Detect which cell encompasses the target text, then output its (x, y) center coordinate. 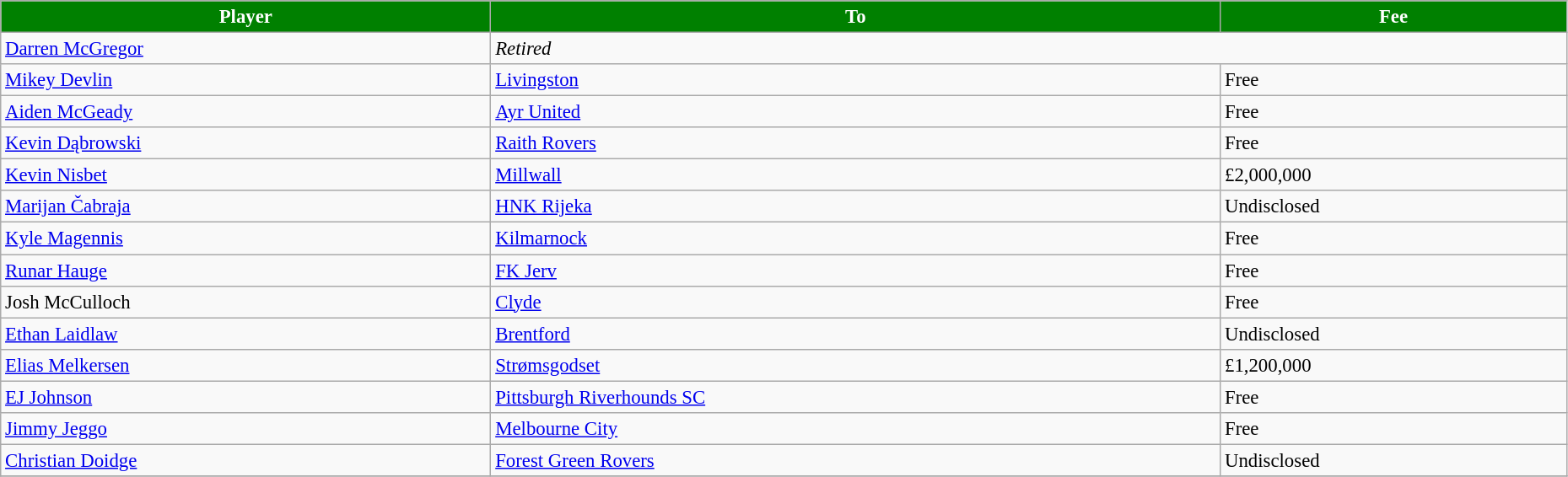
Raith Rovers (855, 143)
Fee (1393, 17)
Melbourne City (855, 429)
Marijan Čabraja (246, 206)
Kevin Dąbrowski (246, 143)
Josh McCulloch (246, 302)
Ayr United (855, 112)
Millwall (855, 175)
Kilmarnock (855, 238)
To (855, 17)
Brentford (855, 334)
£1,200,000 (1393, 365)
HNK Rijeka (855, 206)
Darren McGregor (246, 49)
Aiden McGeady (246, 112)
Player (246, 17)
Jimmy Jeggo (246, 429)
EJ Johnson (246, 397)
Kyle Magennis (246, 238)
Livingston (855, 80)
Pittsburgh Riverhounds SC (855, 397)
Ethan Laidlaw (246, 334)
Forest Green Rovers (855, 460)
Runar Hauge (246, 271)
Elias Melkersen (246, 365)
FK Jerv (855, 271)
Christian Doidge (246, 460)
Retired (1029, 49)
Clyde (855, 302)
Mikey Devlin (246, 80)
Strømsgodset (855, 365)
£2,000,000 (1393, 175)
Kevin Nisbet (246, 175)
